Search for the cell housing the specified text and yield its [X, Y] center coordinate. 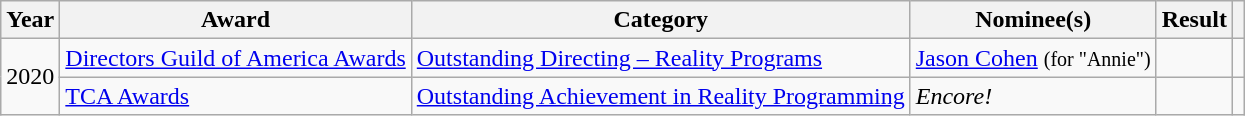
Category [660, 20]
2020 [30, 77]
Award [236, 20]
TCA Awards [236, 96]
Encore! [1033, 96]
Outstanding Directing – Reality Programs [660, 58]
Nominee(s) [1033, 20]
Jason Cohen (for "Annie") [1033, 58]
Result [1194, 20]
Outstanding Achievement in Reality Programming [660, 96]
Year [30, 20]
Directors Guild of America Awards [236, 58]
